Identify which cell holds the provided text, then report its (x, y) central coordinate. 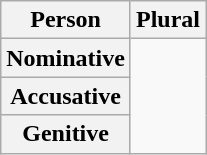
Person (66, 20)
Genitive (66, 134)
Plural (168, 20)
Accusative (66, 96)
Nominative (66, 58)
